Search for the cell housing the specified text and yield its [X, Y] center coordinate. 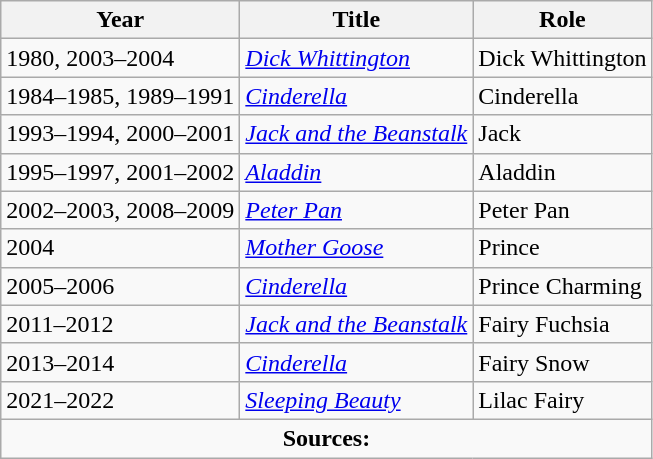
Prince Charming [562, 286]
Sleeping Beauty [356, 400]
1980, 2003–2004 [120, 58]
2005–2006 [120, 286]
Year [120, 20]
Prince [562, 248]
1984–1985, 1989–1991 [120, 96]
Lilac Fairy [562, 400]
2021–2022 [120, 400]
2002–2003, 2008–2009 [120, 210]
1995–1997, 2001–2002 [120, 172]
Title [356, 20]
Sources: [326, 438]
Jack [562, 134]
Fairy Fuchsia [562, 324]
2004 [120, 248]
1993–1994, 2000–2001 [120, 134]
Mother Goose [356, 248]
Fairy Snow [562, 362]
Role [562, 20]
2011–2012 [120, 324]
2013–2014 [120, 362]
